Return [x, y] of the center of cell containing provided text 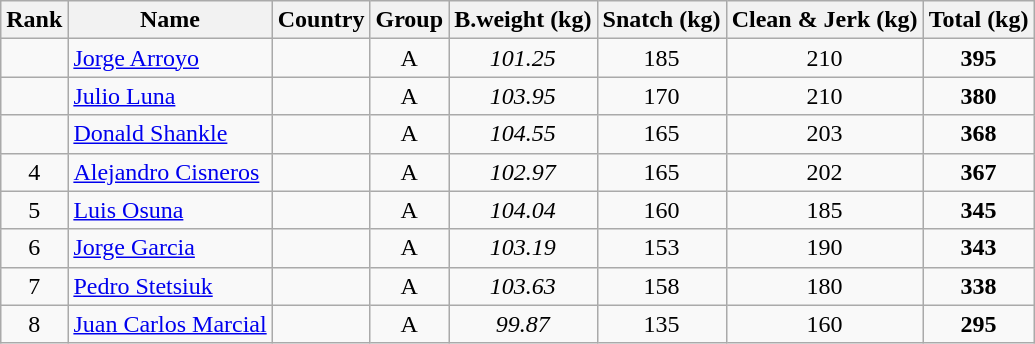
Pedro Stetsiuk [170, 286]
Juan Carlos Marcial [170, 324]
Rank [34, 20]
8 [34, 324]
Total (kg) [978, 20]
Julio Luna [170, 96]
338 [978, 286]
190 [824, 248]
104.04 [523, 210]
395 [978, 58]
153 [662, 248]
135 [662, 324]
203 [824, 134]
103.63 [523, 286]
101.25 [523, 58]
Jorge Garcia [170, 248]
Clean & Jerk (kg) [824, 20]
158 [662, 286]
Donald Shankle [170, 134]
180 [824, 286]
99.87 [523, 324]
103.95 [523, 96]
102.97 [523, 172]
Luis Osuna [170, 210]
5 [34, 210]
Alejandro Cisneros [170, 172]
202 [824, 172]
B.weight (kg) [523, 20]
4 [34, 172]
367 [978, 172]
103.19 [523, 248]
104.55 [523, 134]
Snatch (kg) [662, 20]
380 [978, 96]
Name [170, 20]
6 [34, 248]
368 [978, 134]
Group [410, 20]
7 [34, 286]
Jorge Arroyo [170, 58]
170 [662, 96]
Country [321, 20]
345 [978, 210]
343 [978, 248]
295 [978, 324]
